Pinpoint the cell where the given text exists, returning its (X, Y) midpoint coordinate. 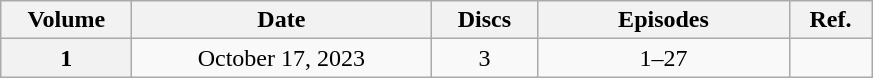
Date (282, 20)
Volume (66, 20)
Episodes (664, 20)
Ref. (830, 20)
1 (66, 58)
Discs (484, 20)
1–27 (664, 58)
October 17, 2023 (282, 58)
3 (484, 58)
